Provide the [X, Y] coordinate of the cell's center where the given text is located.  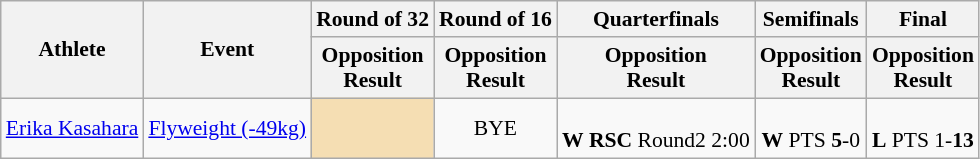
Athlete [72, 50]
Flyweight (-49kg) [227, 128]
Erika Kasahara [72, 128]
W RSC Round2 2:00 [656, 128]
L PTS 1-13 [923, 128]
W PTS 5-0 [811, 128]
Event [227, 50]
Round of 32 [372, 19]
Final [923, 19]
Semifinals [811, 19]
Round of 16 [496, 19]
Quarterfinals [656, 19]
BYE [496, 128]
